From the cell containing the given text, extract its center point as [x, y] coordinate. 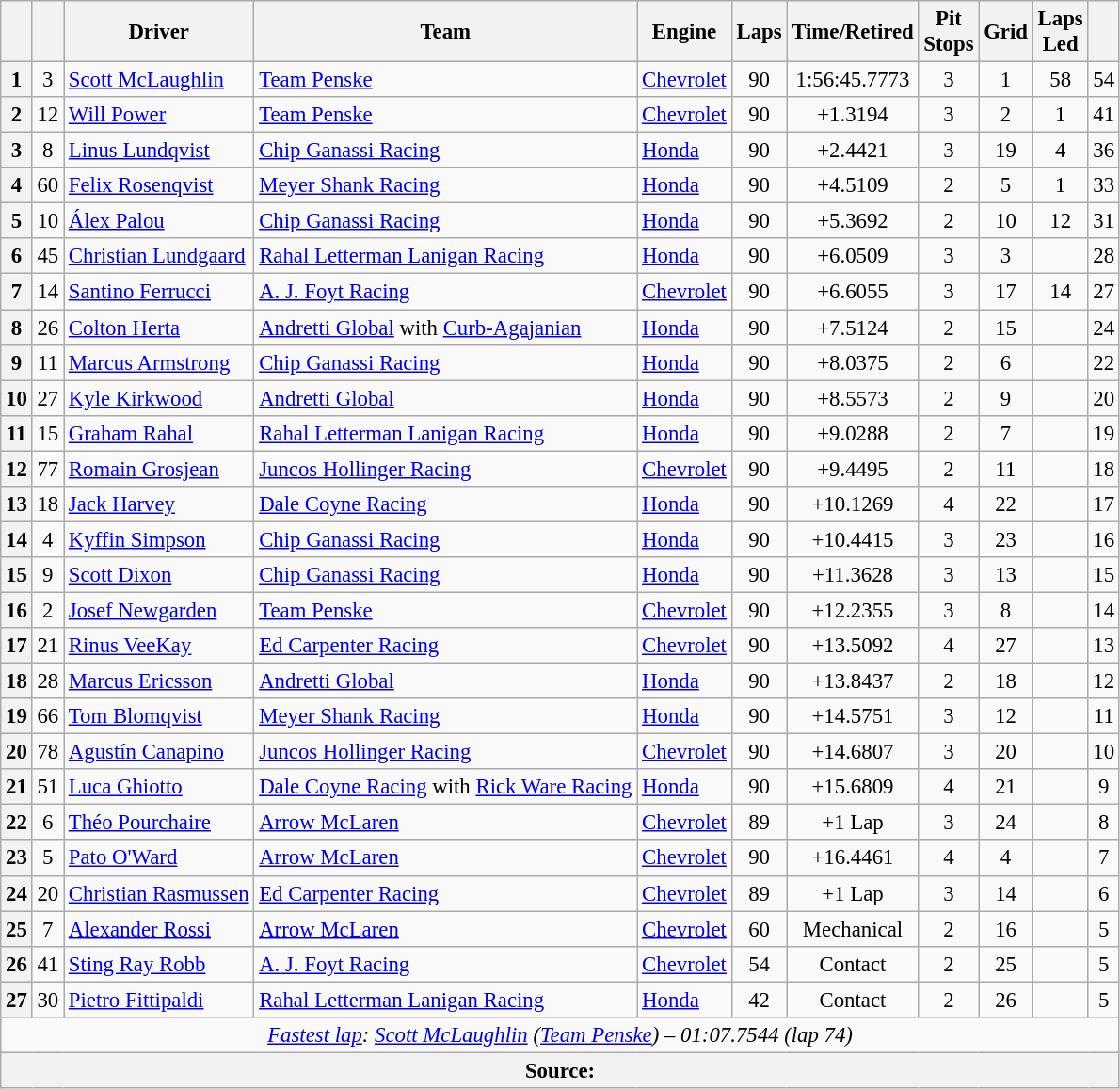
+14.6807 [853, 752]
30 [47, 1000]
Team [446, 32]
42 [759, 1000]
+13.5092 [853, 646]
+9.4495 [853, 469]
Dale Coyne Racing [446, 504]
Time/Retired [853, 32]
Source: [561, 1070]
Christian Rasmussen [159, 893]
+1.3194 [853, 115]
66 [47, 716]
+10.4415 [853, 539]
+5.3692 [853, 221]
+9.0288 [853, 433]
Luca Ghiotto [159, 787]
LapsLed [1060, 32]
Tom Blomqvist [159, 716]
Grid [1005, 32]
1:56:45.7773 [853, 80]
Felix Rosenqvist [159, 185]
Théo Pourchaire [159, 823]
77 [47, 469]
+8.0375 [853, 362]
+15.6809 [853, 787]
31 [1103, 221]
33 [1103, 185]
+16.4461 [853, 858]
58 [1060, 80]
Sting Ray Robb [159, 964]
Pato O'Ward [159, 858]
51 [47, 787]
Scott McLaughlin [159, 80]
Laps [759, 32]
Mechanical [853, 929]
+11.3628 [853, 575]
+14.5751 [853, 716]
Kyle Kirkwood [159, 398]
Alexander Rossi [159, 929]
Romain Grosjean [159, 469]
Andretti Global with Curb-Agajanian [446, 328]
Marcus Armstrong [159, 362]
Agustín Canapino [159, 752]
Josef Newgarden [159, 610]
Pietro Fittipaldi [159, 1000]
Colton Herta [159, 328]
Jack Harvey [159, 504]
+12.2355 [853, 610]
Will Power [159, 115]
+2.4421 [853, 151]
+4.5109 [853, 185]
Graham Rahal [159, 433]
+10.1269 [853, 504]
+8.5573 [853, 398]
Álex Palou [159, 221]
78 [47, 752]
Dale Coyne Racing with Rick Ware Racing [446, 787]
Christian Lundgaard [159, 257]
45 [47, 257]
Santino Ferrucci [159, 292]
+6.6055 [853, 292]
Kyffin Simpson [159, 539]
36 [1103, 151]
+6.0509 [853, 257]
+7.5124 [853, 328]
Driver [159, 32]
+13.8437 [853, 681]
Linus Lundqvist [159, 151]
Marcus Ericsson [159, 681]
Scott Dixon [159, 575]
Fastest lap: Scott McLaughlin (Team Penske) – 01:07.7544 (lap 74) [561, 1035]
Engine [684, 32]
PitStops [949, 32]
Rinus VeeKay [159, 646]
